Search for the cell housing the specified text and yield its (x, y) center coordinate. 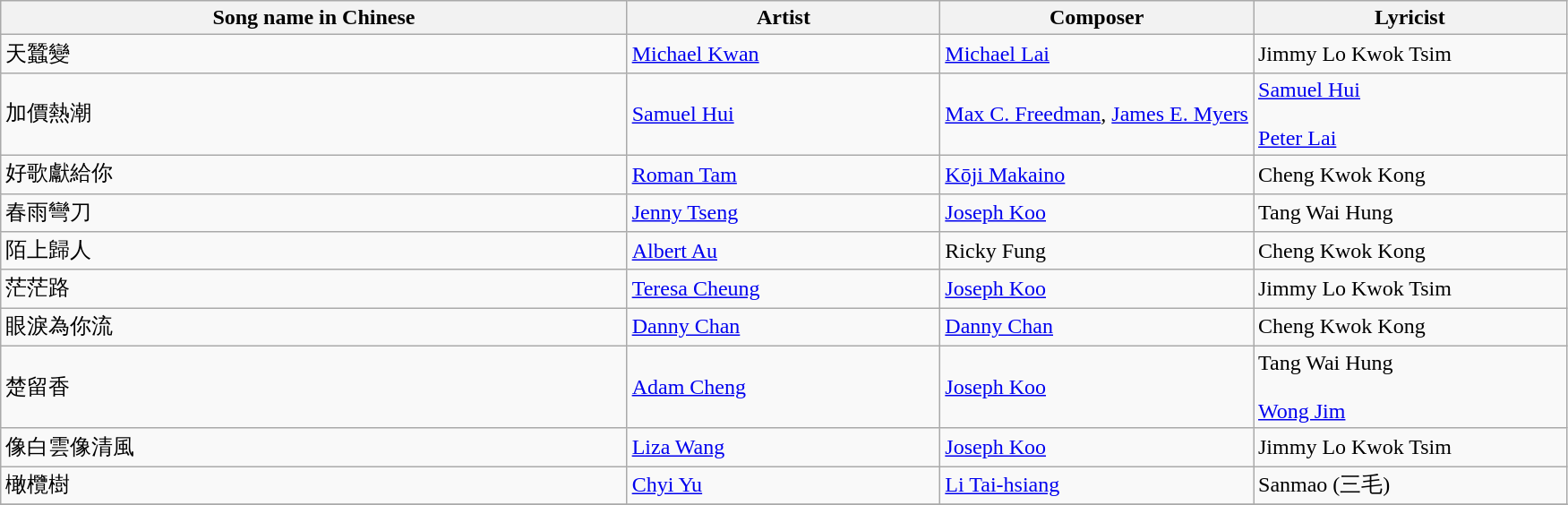
像白雲像清風 (313, 448)
Tang Wai HungWong Jim (1410, 387)
加價熱潮 (313, 114)
好歌獻給你 (313, 174)
Roman Tam (784, 174)
Michael Lai (1097, 54)
茫茫路 (313, 288)
Samuel Hui (784, 114)
眼淚為你流 (313, 328)
Li Tai-hsiang (1097, 485)
陌上歸人 (313, 251)
春雨彎刀 (313, 213)
Albert Au (784, 251)
Song name in Chinese (313, 18)
楚留香 (313, 387)
Jenny Tseng (784, 213)
Max C. Freedman, James E. Myers (1097, 114)
Lyricist (1410, 18)
天蠶變 (313, 54)
Teresa Cheung (784, 288)
Composer (1097, 18)
Michael Kwan (784, 54)
Samuel HuiPeter Lai (1410, 114)
Chyi Yu (784, 485)
Artist (784, 18)
Ricky Fung (1097, 251)
Tang Wai Hung (1410, 213)
Liza Wang (784, 448)
Sanmao (三毛) (1410, 485)
橄欖樹 (313, 485)
Kōji Makaino (1097, 174)
Adam Cheng (784, 387)
